Identify which cell holds the provided text, then report its [X, Y] central coordinate. 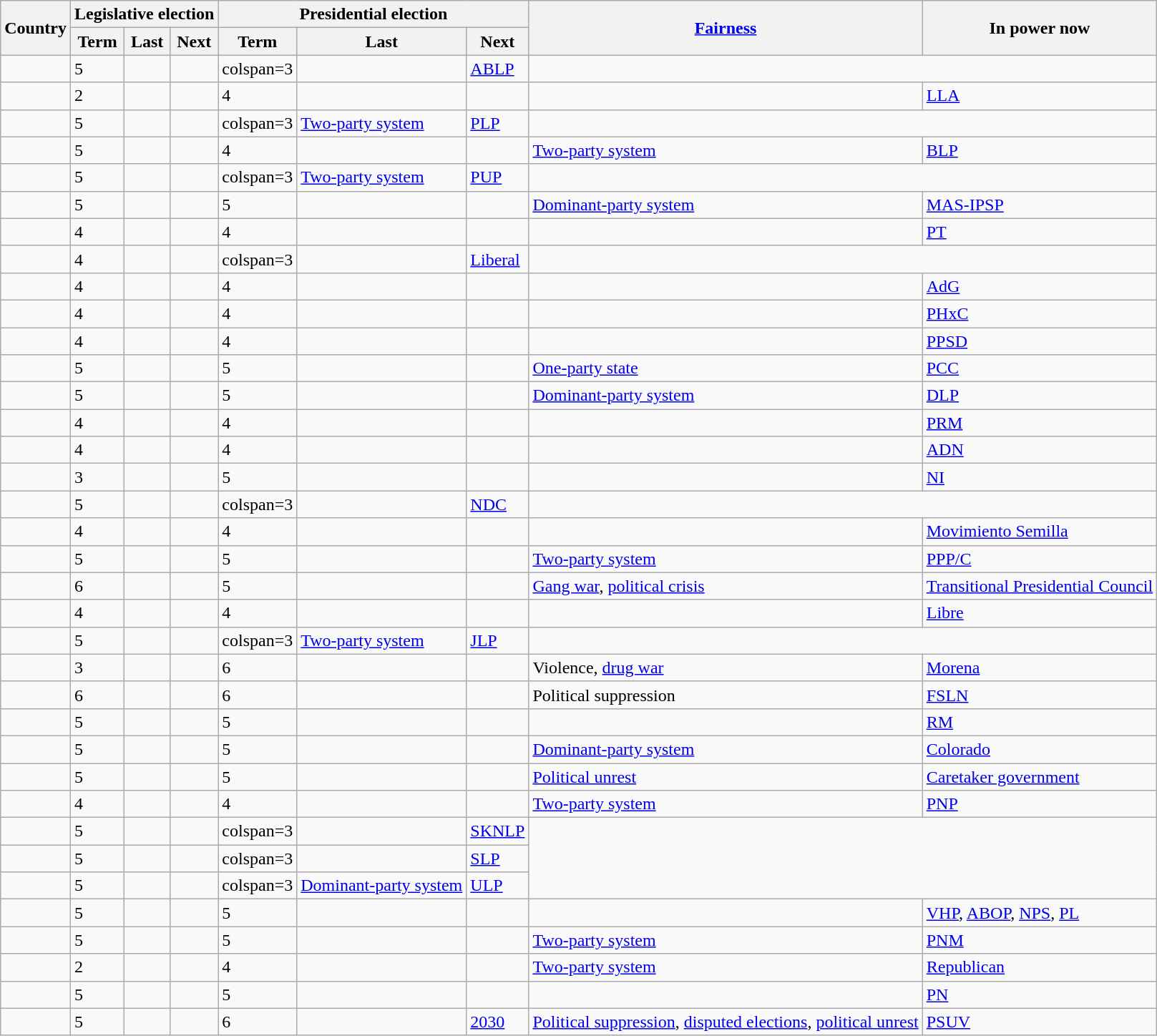
BLP [1039, 150]
PRM [1039, 423]
Morena [1039, 668]
PNP [1039, 804]
Political suppression [726, 695]
ULP [498, 886]
RM [1039, 722]
Political suppression, disputed elections, political unrest [726, 1022]
PNM [1039, 940]
Liberal [498, 259]
PHxC [1039, 313]
PN [1039, 995]
Colorado [1039, 749]
NDC [498, 504]
AdG [1039, 286]
Caretaker government [1039, 776]
JLP [498, 640]
Legislative election [144, 14]
Country [36, 28]
PCC [1039, 368]
Political unrest [726, 776]
PT [1039, 232]
DLP [1039, 396]
Transitional Presidential Council [1039, 586]
PPP/C [1039, 559]
SLP [498, 859]
One-party state [726, 368]
PPSD [1039, 341]
In power now [1039, 28]
FSLN [1039, 695]
PUP [498, 177]
ADN [1039, 450]
Presidential election [374, 14]
SKNLP [498, 831]
ABLP [498, 69]
PLP [498, 123]
2030 [498, 1022]
Gang war, political crisis [726, 586]
Libre [1039, 613]
Violence, drug war [726, 668]
Republican [1039, 967]
LLA [1039, 96]
NI [1039, 477]
Movimiento Semilla [1039, 532]
Fairness [726, 28]
VHP, ABOP, NPS, PL [1039, 913]
MAS-IPSP [1039, 205]
PSUV [1039, 1022]
